Locate the cell with the specified text and output its [x, y] center coordinate. 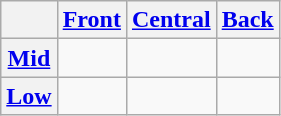
Central [171, 20]
Front [92, 20]
Back [248, 20]
Low [29, 96]
Mid [29, 58]
